For the text-containing cell, return its midpoint in [X, Y] coordinate format. 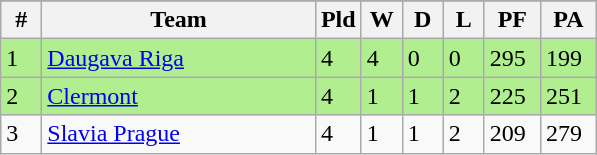
279 [568, 134]
PF [512, 20]
Pld [338, 20]
3 [22, 134]
L [464, 20]
D [422, 20]
Daugava Riga [179, 58]
Slavia Prague [179, 134]
251 [568, 96]
199 [568, 58]
209 [512, 134]
Team [179, 20]
W [382, 20]
PA [568, 20]
Clermont [179, 96]
225 [512, 96]
295 [512, 58]
# [22, 20]
